Locate the cell with the specified text and output its (X, Y) center coordinate. 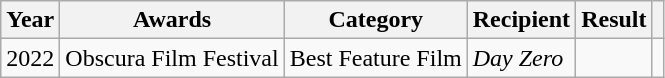
Recipient (521, 20)
Category (376, 20)
Result (614, 20)
Awards (172, 20)
Best Feature Film (376, 58)
Year (30, 20)
Day Zero (521, 58)
2022 (30, 58)
Obscura Film Festival (172, 58)
